Scan for the cell matching the given text and deliver its [x, y] coordinate at center. 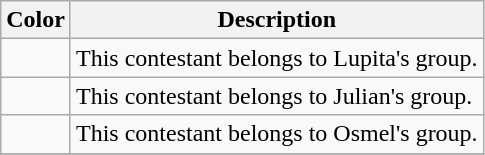
This contestant belongs to Lupita's group. [276, 58]
Color [36, 20]
Description [276, 20]
This contestant belongs to Julian's group. [276, 96]
This contestant belongs to Osmel's group. [276, 134]
